Find where the given text appears and provide that cell's center as (X, Y) coordinate. 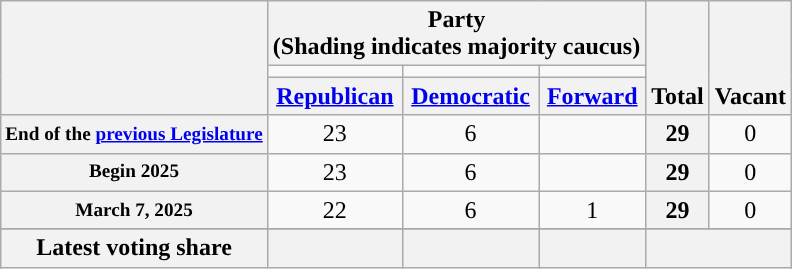
Latest voting share (134, 248)
End of the previous Legislature (134, 134)
Forward (592, 96)
Democratic (470, 96)
Vacant (750, 58)
March 7, 2025 (134, 210)
Party (Shading indicates majority caucus) (456, 34)
Total (678, 58)
22 (334, 210)
1 (592, 210)
Begin 2025 (134, 172)
Republican (334, 96)
